Return the (X, Y) coordinate for the center point of the cell that contains the specified text.  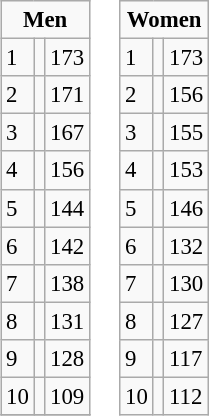
117 (186, 358)
171 (68, 95)
Women (164, 20)
132 (186, 246)
167 (68, 133)
Men (46, 20)
127 (186, 321)
112 (186, 396)
131 (68, 321)
153 (186, 170)
109 (68, 396)
142 (68, 246)
146 (186, 208)
128 (68, 358)
144 (68, 208)
155 (186, 133)
130 (186, 283)
138 (68, 283)
